Provide the (x, y) coordinate of the cell's center where the given text is located.  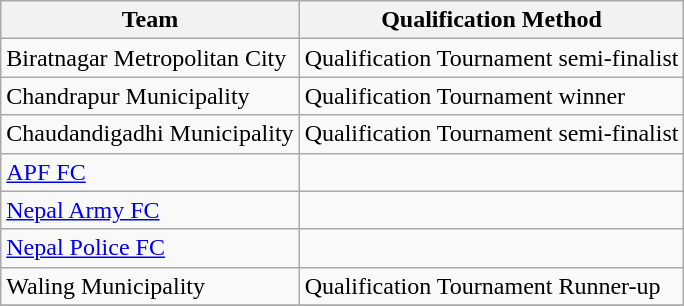
Nepal Army FC (150, 210)
Chandrapur Municipality (150, 96)
Qualification Tournament winner (492, 96)
Nepal Police FC (150, 248)
Chaudandigadhi Municipality (150, 134)
Biratnagar Metropolitan City (150, 58)
Team (150, 20)
APF FC (150, 172)
Waling Municipality (150, 286)
Qualification Tournament Runner-up (492, 286)
Qualification Method (492, 20)
